From the cell containing the given text, extract its center point as [x, y] coordinate. 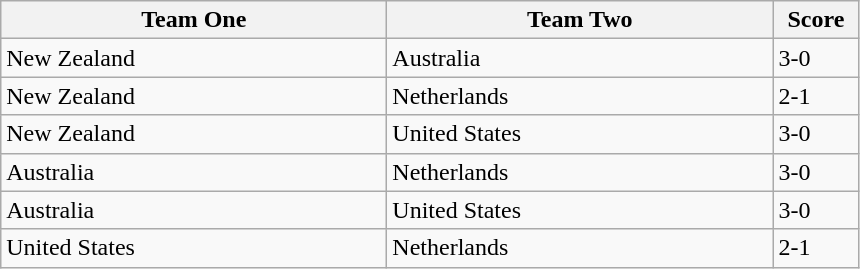
Team Two [580, 20]
Score [816, 20]
Team One [194, 20]
